Return the [X, Y] coordinate for the center point of the cell that contains the specified text.  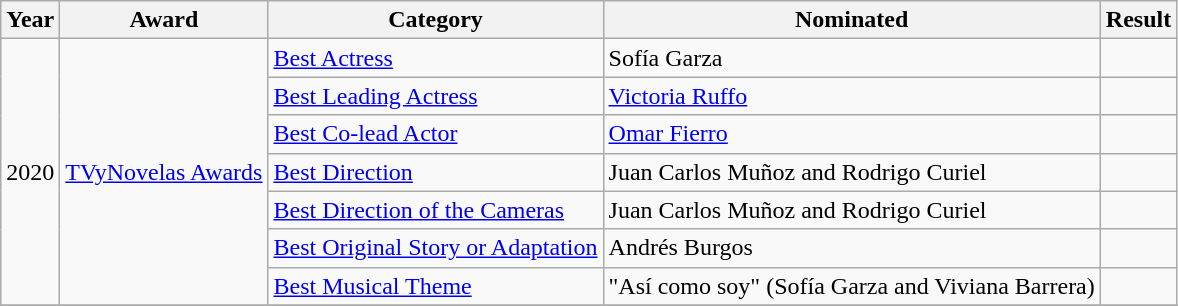
"Así como soy" (Sofía Garza and Viviana Barrera) [852, 286]
Best Co-lead Actor [436, 134]
Best Leading Actress [436, 96]
Sofía Garza [852, 58]
Best Original Story or Adaptation [436, 248]
Victoria Ruffo [852, 96]
Category [436, 20]
Nominated [852, 20]
Omar Fierro [852, 134]
Result [1138, 20]
Best Musical Theme [436, 286]
Year [30, 20]
Best Actress [436, 58]
2020 [30, 172]
Best Direction of the Cameras [436, 210]
Andrés Burgos [852, 248]
TVyNovelas Awards [164, 172]
Best Direction [436, 172]
Award [164, 20]
